Return the (x, y) coordinate for the center point of the cell that contains the specified text.  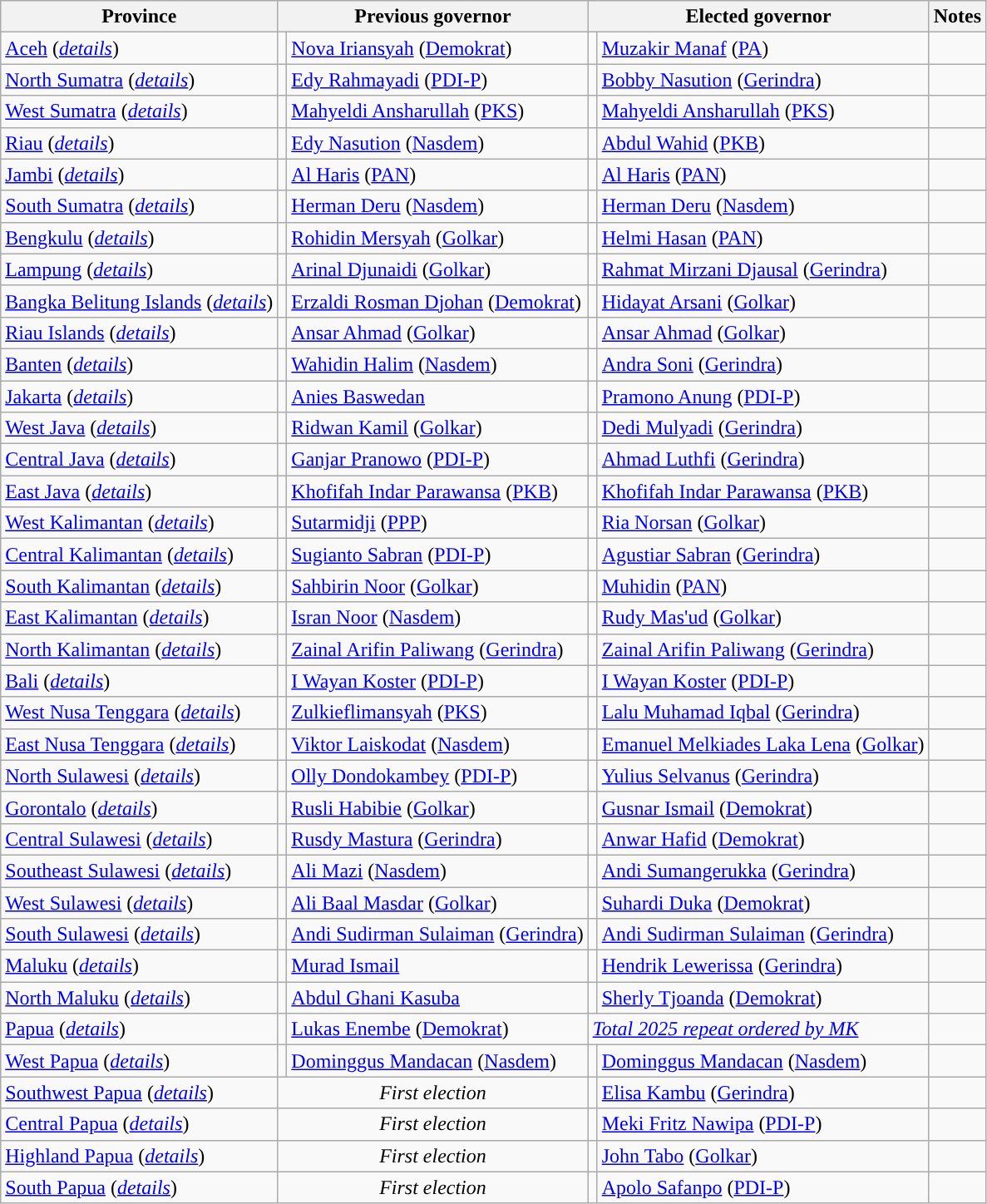
Rudy Mas'ud (Golkar) (763, 618)
Anwar Hafid (Demokrat) (763, 839)
Olly Dondokambey (PDI-P) (437, 776)
North Maluku (details) (140, 998)
Sherly Tjoanda (Demokrat) (763, 998)
East Java (details) (140, 491)
Papua (details) (140, 1029)
Ali Mazi (Nasdem) (437, 871)
Andi Sumangerukka (Gerindra) (763, 871)
Viktor Laiskodat (Nasdem) (437, 744)
Bobby Nasution (Gerindra) (763, 80)
Jambi (details) (140, 175)
Elected governor (758, 17)
Ganjar Pranowo (PDI-P) (437, 460)
Agustiar Sabran (Gerindra) (763, 555)
Isran Noor (Nasdem) (437, 618)
Muhidin (PAN) (763, 586)
Hidayat Arsani (Golkar) (763, 301)
West Kalimantan (details) (140, 523)
North Sumatra (details) (140, 80)
Total 2025 repeat ordered by MK (758, 1029)
Edy Rahmayadi (PDI-P) (437, 80)
North Kalimantan (details) (140, 649)
Lukas Enembe (Demokrat) (437, 1029)
Hendrik Lewerissa (Gerindra) (763, 966)
Central Papua (details) (140, 1124)
Banten (details) (140, 364)
Lalu Muhamad Iqbal (Gerindra) (763, 713)
Ria Norsan (Golkar) (763, 523)
South Kalimantan (details) (140, 586)
Notes (957, 17)
Ali Baal Masdar (Golkar) (437, 902)
Highland Papua (details) (140, 1156)
Sutarmidji (PPP) (437, 523)
West Java (details) (140, 428)
Meki Fritz Nawipa (PDI-P) (763, 1124)
Bali (details) (140, 681)
Anies Baswedan (437, 397)
Murad Ismail (437, 966)
Central Java (details) (140, 460)
Rahmat Mirzani Djausal (Gerindra) (763, 269)
Sugianto Sabran (PDI-P) (437, 555)
Southeast Sulawesi (details) (140, 871)
East Kalimantan (details) (140, 618)
Nova Iriansyah (Demokrat) (437, 48)
Rusli Habibie (Golkar) (437, 807)
Sahbirin Noor (Golkar) (437, 586)
Rusdy Mastura (Gerindra) (437, 839)
Apolo Safanpo (PDI-P) (763, 1187)
John Tabo (Golkar) (763, 1156)
Yulius Selvanus (Gerindra) (763, 776)
North Sulawesi (details) (140, 776)
Suhardi Duka (Demokrat) (763, 902)
West Papua (details) (140, 1061)
Aceh (details) (140, 48)
Bangka Belitung Islands (details) (140, 301)
Central Sulawesi (details) (140, 839)
Ahmad Luthfi (Gerindra) (763, 460)
East Nusa Tenggara (details) (140, 744)
Erzaldi Rosman Djohan (Demokrat) (437, 301)
Zulkieflimansyah (PKS) (437, 713)
South Papua (details) (140, 1187)
Wahidin Halim (Nasdem) (437, 364)
West Sulawesi (details) (140, 902)
Andra Soni (Gerindra) (763, 364)
Maluku (details) (140, 966)
Previous governor (432, 17)
Edy Nasution (Nasdem) (437, 143)
West Sumatra (details) (140, 111)
Elisa Kambu (Gerindra) (763, 1093)
Muzakir Manaf (PA) (763, 48)
South Sumatra (details) (140, 206)
Dedi Mulyadi (Gerindra) (763, 428)
Lampung (details) (140, 269)
Ridwan Kamil (Golkar) (437, 428)
Bengkulu (details) (140, 238)
Riau Islands (details) (140, 333)
Province (140, 17)
South Sulawesi (details) (140, 935)
Abdul Ghani Kasuba (437, 998)
Pramono Anung (PDI-P) (763, 397)
Helmi Hasan (PAN) (763, 238)
Jakarta (details) (140, 397)
Emanuel Melkiades Laka Lena (Golkar) (763, 744)
West Nusa Tenggara (details) (140, 713)
Southwest Papua (details) (140, 1093)
Arinal Djunaidi (Golkar) (437, 269)
Gusnar Ismail (Demokrat) (763, 807)
Gorontalo (details) (140, 807)
Abdul Wahid (PKB) (763, 143)
Rohidin Mersyah (Golkar) (437, 238)
Central Kalimantan (details) (140, 555)
Riau (details) (140, 143)
